Capture the cell that displays the provided text and extract its [X, Y] central coordinate. 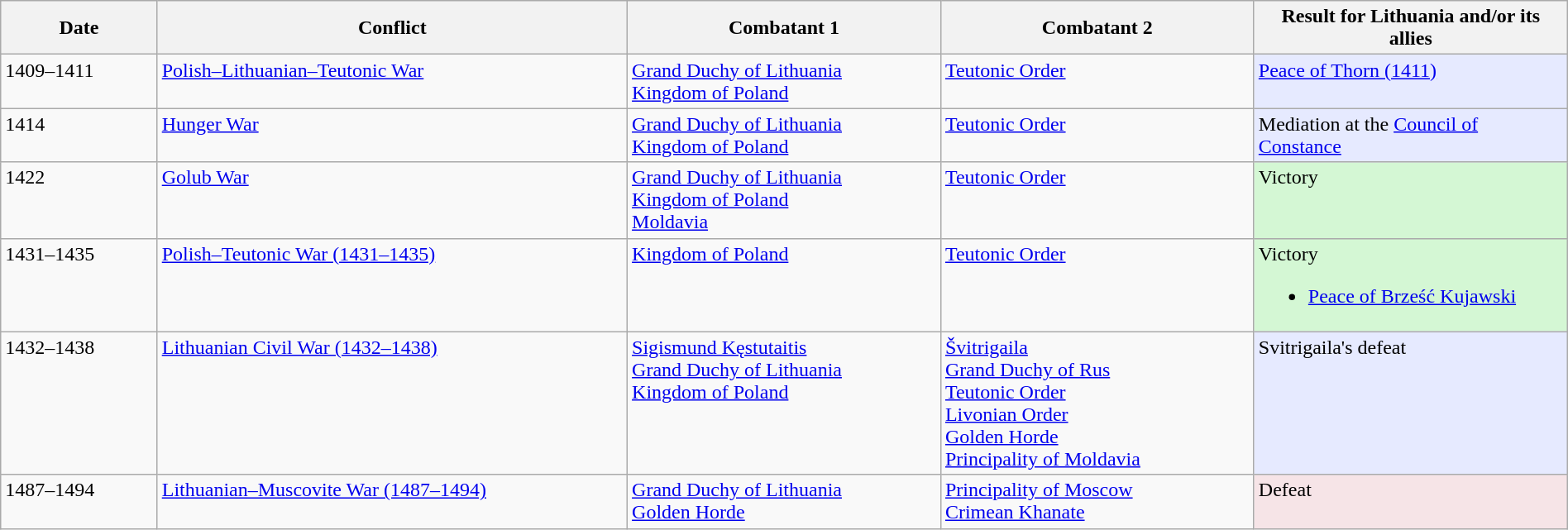
Mediation at the Council of Constance [1411, 136]
Conflict [392, 28]
1422 [79, 200]
Lithuanian Civil War (1432–1438) [392, 403]
VictoryPeace of Brześć Kujawski [1411, 284]
Švitrigaila Grand Duchy of Rus Teutonic Order Livonian Order Golden Horde Principality of Moldavia [1097, 403]
Lithuanian–Muscovite War (1487–1494) [392, 501]
Grand Duchy of Lithuania Golden Horde [784, 501]
Grand Duchy of Lithuania Kingdom of Poland Moldavia [784, 200]
Polish–Lithuanian–Teutonic War [392, 81]
1409–1411 [79, 81]
1414 [79, 136]
Date [79, 28]
Polish–Teutonic War (1431–1435) [392, 284]
Hunger War [392, 136]
Svitrigaila's defeat [1411, 403]
Sigismund Kęstutaitis Grand Duchy of Lithuania Kingdom of Poland [784, 403]
1431–1435 [79, 284]
Combatant 1 [784, 28]
Combatant 2 [1097, 28]
Kingdom of Poland [784, 284]
Peace of Thorn (1411) [1411, 81]
Principality of Moscow Crimean Khanate [1097, 501]
1487–1494 [79, 501]
Golub War [392, 200]
Defeat [1411, 501]
Result for Lithuania and/or its allies [1411, 28]
1432–1438 [79, 403]
Victory [1411, 200]
